Scan for the cell matching the given text and deliver its [X, Y] coordinate at center. 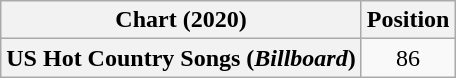
Position [408, 20]
86 [408, 58]
US Hot Country Songs (Billboard) [181, 58]
Chart (2020) [181, 20]
